Locate the cell with the specified text and output its [X, Y] center coordinate. 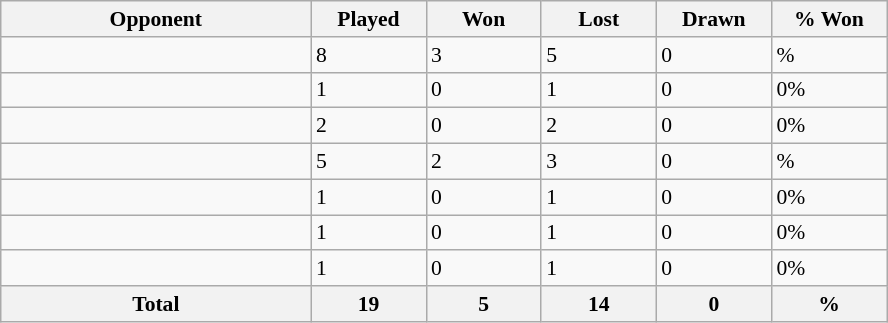
8 [368, 55]
14 [598, 304]
Won [484, 19]
% Won [828, 19]
Opponent [156, 19]
Total [156, 304]
Played [368, 19]
19 [368, 304]
Lost [598, 19]
Drawn [714, 19]
